Capture the cell that displays the provided text and extract its [X, Y] central coordinate. 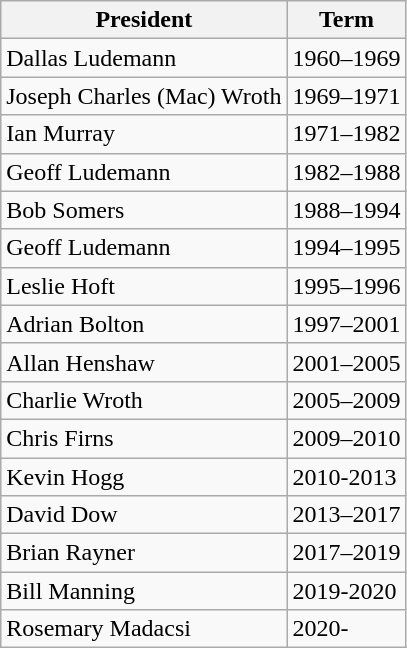
2005–2009 [346, 400]
Kevin Hogg [144, 477]
2019-2020 [346, 591]
Joseph Charles (Mac) Wroth [144, 96]
Leslie Hoft [144, 286]
Charlie Wroth [144, 400]
1997–2001 [346, 324]
1971–1982 [346, 134]
1969–1971 [346, 96]
2020- [346, 629]
Ian Murray [144, 134]
1960–1969 [346, 58]
2013–2017 [346, 515]
Rosemary Madacsi [144, 629]
Adrian Bolton [144, 324]
1982–1988 [346, 172]
2017–2019 [346, 553]
Bob Somers [144, 210]
2010-2013 [346, 477]
Term [346, 20]
President [144, 20]
2001–2005 [346, 362]
Allan Henshaw [144, 362]
David Dow [144, 515]
Bill Manning [144, 591]
1995–1996 [346, 286]
1988–1994 [346, 210]
Brian Rayner [144, 553]
2009–2010 [346, 438]
Chris Firns [144, 438]
1994–1995 [346, 248]
Dallas Ludemann [144, 58]
